Find where the given text appears and provide that cell's center as [X, Y] coordinate. 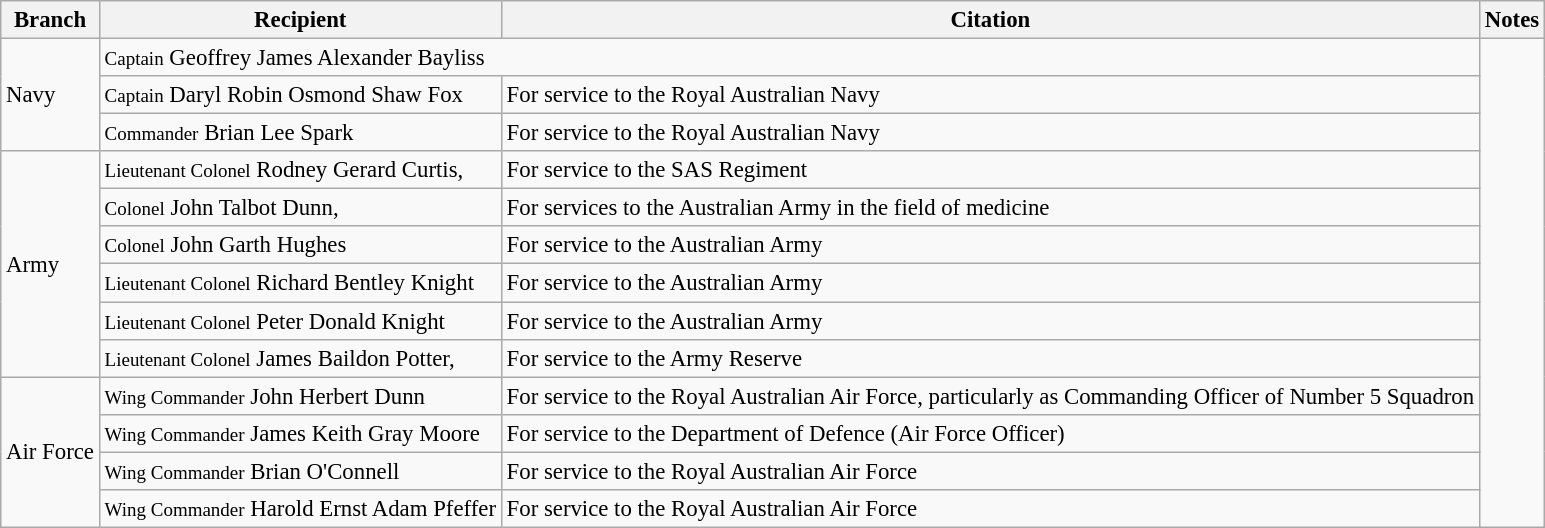
Wing Commander Harold Ernst Adam Pfeffer [300, 509]
Recipient [300, 20]
Branch [50, 20]
Lieutenant Colonel Richard Bentley Knight [300, 283]
Navy [50, 96]
For service to the Army Reserve [990, 358]
For service to the Royal Australian Air Force, particularly as Commanding Officer of Number 5 Squadron [990, 396]
For service to the Department of Defence (Air Force Officer) [990, 433]
Wing Commander John Herbert Dunn [300, 396]
Colonel John Garth Hughes [300, 245]
Captain Geoffrey James Alexander Bayliss [789, 58]
Wing Commander Brian O'Connell [300, 471]
Captain Daryl Robin Osmond Shaw Fox [300, 95]
Citation [990, 20]
Wing Commander James Keith Gray Moore [300, 433]
Lieutenant Colonel Peter Donald Knight [300, 321]
Air Force [50, 452]
Colonel John Talbot Dunn, [300, 208]
Commander Brian Lee Spark [300, 133]
Army [50, 264]
For services to the Australian Army in the field of medicine [990, 208]
For service to the SAS Regiment [990, 170]
Lieutenant Colonel Rodney Gerard Curtis, [300, 170]
Notes [1512, 20]
Lieutenant Colonel James Baildon Potter, [300, 358]
